Pinpoint the cell where the given text exists, returning its (X, Y) midpoint coordinate. 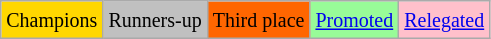
Runners-up (155, 20)
Third place (258, 20)
Champions (52, 20)
Promoted (354, 20)
Relegated (444, 20)
